Provide the (X, Y) coordinate of the cell's center where the given text is located.  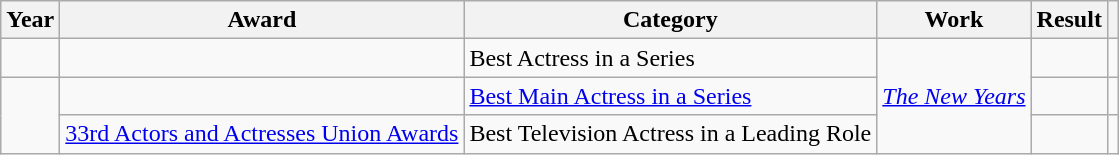
Award (262, 20)
Year (30, 20)
Best Television Actress in a Leading Role (670, 134)
Result (1069, 20)
33rd Actors and Actresses Union Awards (262, 134)
Work (954, 20)
Best Main Actress in a Series (670, 96)
Category (670, 20)
The New Years (954, 96)
Best Actress in a Series (670, 58)
